Pinpoint the cell where the given text exists, returning its [X, Y] midpoint coordinate. 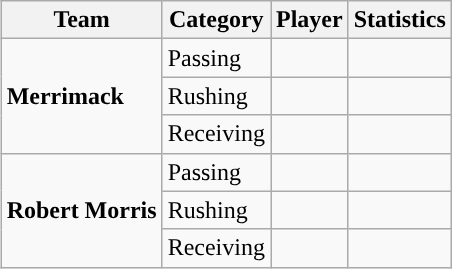
Team [82, 20]
Player [309, 20]
Robert Morris [82, 210]
Category [216, 20]
Merrimack [82, 96]
Statistics [400, 20]
